Capture the cell that displays the provided text and extract its [X, Y] central coordinate. 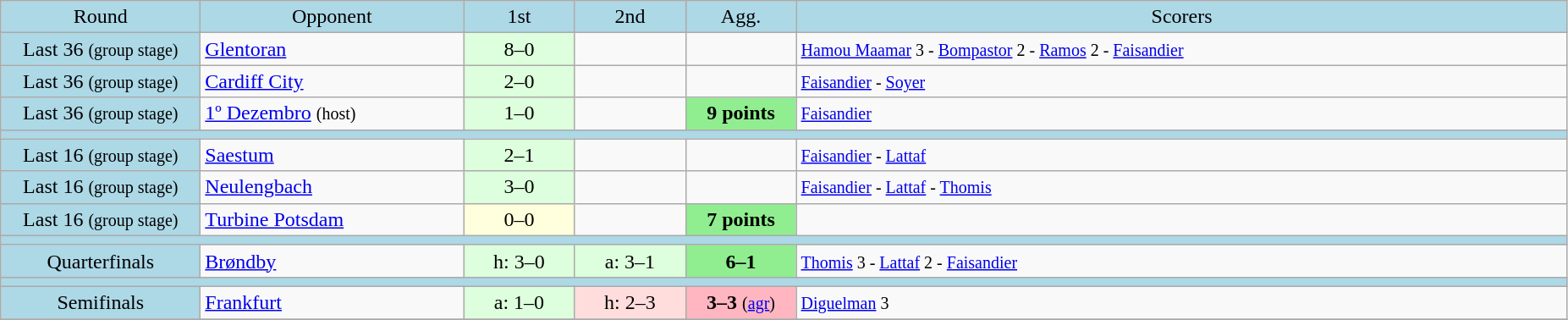
Hamou Maamar 3 - Bompastor 2 - Ramos 2 - Faisandier [1181, 49]
Brøndby [332, 261]
0–0 [520, 219]
7 points [741, 219]
Faisandier - Soyer [1181, 81]
8–0 [520, 49]
1–0 [520, 113]
h: 2–3 [630, 302]
Agg. [741, 17]
Scorers [1181, 17]
Semifinals [101, 302]
3–0 [520, 187]
2–0 [520, 81]
a: 1–0 [520, 302]
2–1 [520, 155]
Cardiff City [332, 81]
6–1 [741, 261]
Turbine Potsdam [332, 219]
2nd [630, 17]
Opponent [332, 17]
Frankfurt [332, 302]
9 points [741, 113]
Neulengbach [332, 187]
Thomis 3 - Lattaf 2 - Faisandier [1181, 261]
a: 3–1 [630, 261]
1st [520, 17]
h: 3–0 [520, 261]
Glentoran [332, 49]
Diguelman 3 [1181, 302]
Round [101, 17]
Faisandier - Lattaf [1181, 155]
Quarterfinals [101, 261]
Saestum [332, 155]
1º Dezembro (host) [332, 113]
Faisandier - Lattaf - Thomis [1181, 187]
3–3 (agr) [741, 302]
Faisandier [1181, 113]
